Detect which cell encompasses the target text, then output its [X, Y] center coordinate. 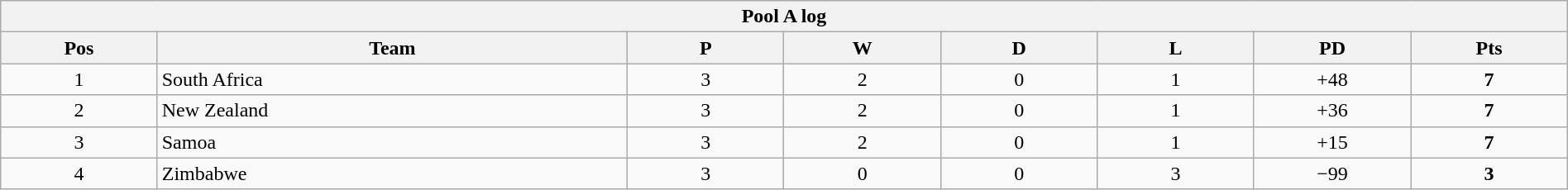
New Zealand [392, 111]
W [862, 48]
D [1019, 48]
+15 [1331, 142]
+36 [1331, 111]
PD [1331, 48]
Zimbabwe [392, 173]
−99 [1331, 173]
P [706, 48]
+48 [1331, 79]
Pos [79, 48]
4 [79, 173]
Pool A log [784, 17]
Pts [1489, 48]
Samoa [392, 142]
L [1176, 48]
Team [392, 48]
South Africa [392, 79]
